Output the [x, y] coordinate of the center of the cell containing the given text.  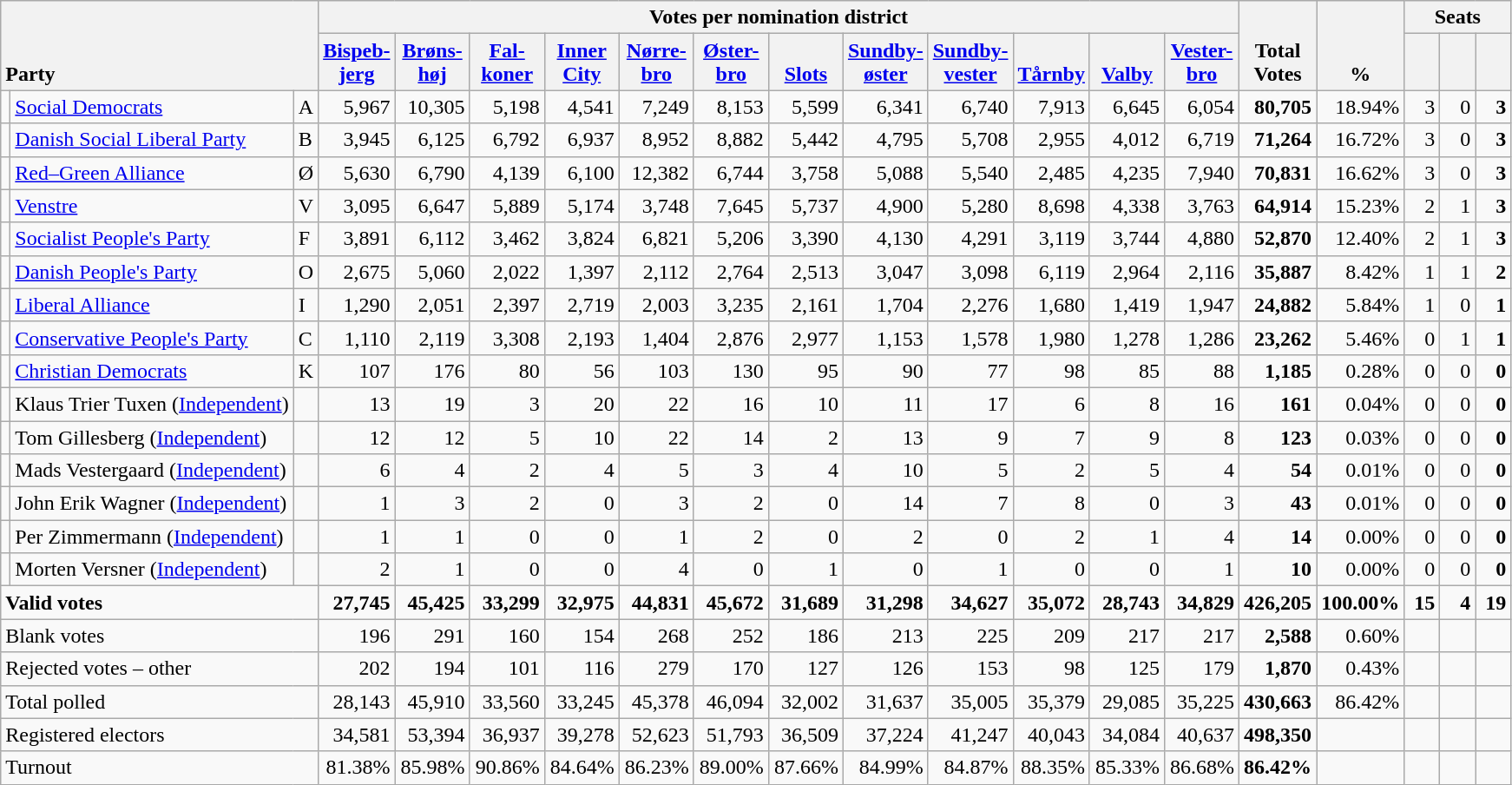
3,763 [1202, 206]
34,084 [1127, 735]
Fal- koner [507, 63]
86.23% [656, 768]
Morten Versner (Independent) [152, 570]
4,130 [885, 239]
8,698 [1051, 206]
31,298 [885, 603]
1,404 [656, 338]
6,112 [432, 239]
3,758 [805, 173]
5.84% [1361, 305]
Party [160, 45]
2,119 [432, 338]
88.35% [1051, 768]
7,249 [656, 107]
2,675 [357, 272]
6,937 [582, 140]
196 [357, 636]
268 [656, 636]
Ø [306, 173]
Rejected votes – other [160, 669]
Total polled [160, 702]
101 [507, 669]
1,870 [1278, 669]
46,094 [731, 702]
1,110 [357, 338]
32,002 [805, 702]
2,276 [970, 305]
28,143 [357, 702]
2,513 [805, 272]
5,198 [507, 107]
A [306, 107]
F [306, 239]
1,578 [970, 338]
Seats [1458, 17]
5,708 [970, 140]
29,085 [1127, 702]
5,206 [731, 239]
81.38% [357, 768]
2,051 [432, 305]
3,744 [1127, 239]
4,795 [885, 140]
Sundby- øster [885, 63]
8.42% [1361, 272]
Red–Green Alliance [152, 173]
2,764 [731, 272]
3,095 [357, 206]
O [306, 272]
20 [582, 404]
4,012 [1127, 140]
6,341 [885, 107]
0.03% [1361, 437]
3,824 [582, 239]
5,280 [970, 206]
3,235 [731, 305]
7,645 [731, 206]
6,744 [731, 173]
Sundby- vester [970, 63]
0.04% [1361, 404]
1,704 [885, 305]
43 [1278, 504]
498,350 [1278, 735]
27,745 [357, 603]
Venstre [152, 206]
Slots [805, 63]
Bispeb- jerg [357, 63]
17 [970, 404]
87.66% [805, 768]
4,541 [582, 107]
34,829 [1202, 603]
36,509 [805, 735]
84.87% [970, 768]
170 [731, 669]
Valid votes [160, 603]
28,743 [1127, 603]
2,955 [1051, 140]
77 [970, 371]
35,379 [1051, 702]
5,540 [970, 173]
6,821 [656, 239]
3,308 [507, 338]
6,790 [432, 173]
123 [1278, 437]
1,397 [582, 272]
16.62% [1361, 173]
5,967 [357, 107]
252 [731, 636]
2,397 [507, 305]
2,977 [805, 338]
5,737 [805, 206]
5,889 [507, 206]
2,116 [1202, 272]
116 [582, 669]
39,278 [582, 735]
31,689 [805, 603]
2,485 [1051, 173]
Blank votes [160, 636]
15.23% [1361, 206]
Danish People's Party [152, 272]
Tom Gillesberg (Independent) [152, 437]
B [306, 140]
3,748 [656, 206]
3,119 [1051, 239]
12,382 [656, 173]
6,054 [1202, 107]
Social Democrats [152, 107]
103 [656, 371]
85.98% [432, 768]
51,793 [731, 735]
33,299 [507, 603]
176 [432, 371]
1,419 [1127, 305]
84.99% [885, 768]
I [306, 305]
160 [507, 636]
Danish Social Liberal Party [152, 140]
100.00% [1361, 603]
Vester- bro [1202, 63]
95 [805, 371]
6,719 [1202, 140]
Brøns- høj [432, 63]
5,060 [432, 272]
45,910 [432, 702]
209 [1051, 636]
89.00% [731, 768]
3,891 [357, 239]
0.60% [1361, 636]
430,663 [1278, 702]
Per Zimmermann (Independent) [152, 537]
126 [885, 669]
40,637 [1202, 735]
45,672 [731, 603]
3,390 [805, 239]
52,870 [1278, 239]
Turnout [160, 768]
34,581 [357, 735]
6,125 [432, 140]
35,225 [1202, 702]
36,937 [507, 735]
194 [432, 669]
Christian Democrats [152, 371]
84.64% [582, 768]
33,560 [507, 702]
Conservative People's Party [152, 338]
80 [507, 371]
11 [885, 404]
1,947 [1202, 305]
40,043 [1051, 735]
70,831 [1278, 173]
130 [731, 371]
33,245 [582, 702]
6,792 [507, 140]
71,264 [1278, 140]
0.43% [1361, 669]
6,100 [582, 173]
213 [885, 636]
34,627 [970, 603]
3,047 [885, 272]
4,338 [1127, 206]
K [306, 371]
1,153 [885, 338]
Inner City [582, 63]
291 [432, 636]
Liberal Alliance [152, 305]
426,205 [1278, 603]
56 [582, 371]
1,286 [1202, 338]
80,705 [1278, 107]
31,637 [885, 702]
8,952 [656, 140]
8,882 [731, 140]
186 [805, 636]
3,098 [970, 272]
0.28% [1361, 371]
5,630 [357, 173]
23,262 [1278, 338]
24,882 [1278, 305]
Mads Vestergaard (Independent) [152, 471]
86.68% [1202, 768]
161 [1278, 404]
1,185 [1278, 371]
41,247 [970, 735]
179 [1202, 669]
5,174 [582, 206]
Øster- bro [731, 63]
John Erik Wagner (Independent) [152, 504]
16.72% [1361, 140]
279 [656, 669]
52,623 [656, 735]
V [306, 206]
44,831 [656, 603]
90 [885, 371]
90.86% [507, 768]
1,680 [1051, 305]
4,235 [1127, 173]
127 [805, 669]
53,394 [432, 735]
Tårnby [1051, 63]
Total Votes [1278, 45]
4,139 [507, 173]
35,005 [970, 702]
Nørre- bro [656, 63]
1,290 [357, 305]
35,072 [1051, 603]
3,462 [507, 239]
3,945 [357, 140]
7,913 [1051, 107]
2,876 [731, 338]
2,719 [582, 305]
64,914 [1278, 206]
6,740 [970, 107]
5,442 [805, 140]
Socialist People's Party [152, 239]
2,003 [656, 305]
C [306, 338]
% [1361, 45]
107 [357, 371]
Valby [1127, 63]
4,291 [970, 239]
2,112 [656, 272]
18.94% [1361, 107]
85 [1127, 371]
2,161 [805, 305]
10,305 [432, 107]
88 [1202, 371]
Klaus Trier Tuxen (Independent) [152, 404]
1,278 [1127, 338]
5,599 [805, 107]
1,980 [1051, 338]
6,647 [432, 206]
5,088 [885, 173]
54 [1278, 471]
154 [582, 636]
7,940 [1202, 173]
45,378 [656, 702]
45,425 [432, 603]
2,193 [582, 338]
Registered electors [160, 735]
5.46% [1361, 338]
Votes per nomination district [779, 17]
4,900 [885, 206]
2,588 [1278, 636]
12.40% [1361, 239]
85.33% [1127, 768]
8,153 [731, 107]
225 [970, 636]
4,880 [1202, 239]
125 [1127, 669]
15 [1422, 603]
153 [970, 669]
32,975 [582, 603]
6,645 [1127, 107]
35,887 [1278, 272]
37,224 [885, 735]
2,964 [1127, 272]
2,022 [507, 272]
202 [357, 669]
6,119 [1051, 272]
